Detect which cell encompasses the target text, then output its [X, Y] center coordinate. 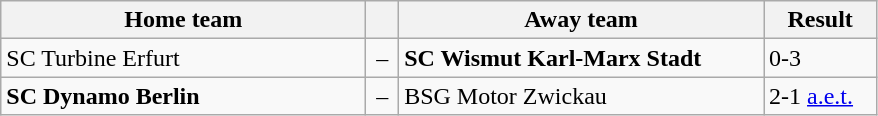
SC Wismut Karl-Marx Stadt [582, 58]
Result [820, 20]
2-1 a.e.t. [820, 96]
Away team [582, 20]
SC Dynamo Berlin [184, 96]
0-3 [820, 58]
BSG Motor Zwickau [582, 96]
SC Turbine Erfurt [184, 58]
Home team [184, 20]
